Find where the given text appears and provide that cell's center as [x, y] coordinate. 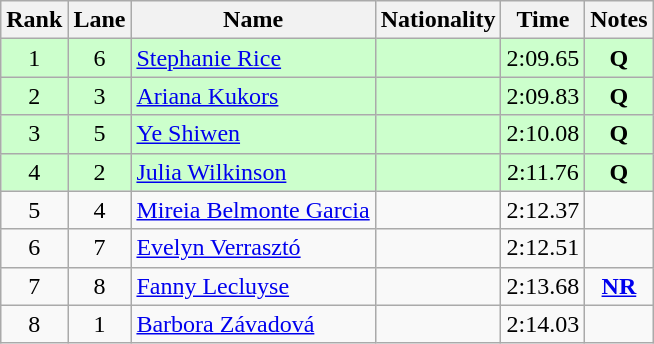
Evelyn Verrasztó [253, 248]
2:10.08 [543, 134]
Mireia Belmonte Garcia [253, 210]
Name [253, 20]
NR [619, 286]
Notes [619, 20]
Rank [34, 20]
2:09.83 [543, 96]
Time [543, 20]
Ye Shiwen [253, 134]
Nationality [438, 20]
2:13.68 [543, 286]
Fanny Lecluyse [253, 286]
Lane [100, 20]
Barbora Závadová [253, 324]
2:14.03 [543, 324]
Stephanie Rice [253, 58]
2:12.51 [543, 248]
2:12.37 [543, 210]
2:11.76 [543, 172]
2:09.65 [543, 58]
Julia Wilkinson [253, 172]
Ariana Kukors [253, 96]
